Return (x, y) of the center of cell containing provided text 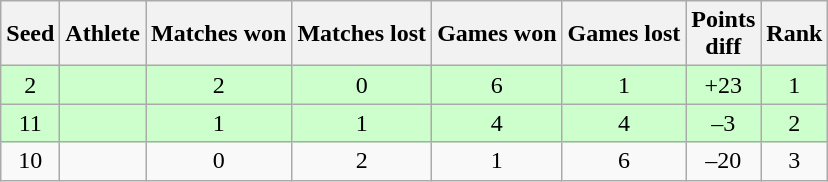
+23 (724, 85)
3 (794, 161)
Seed (30, 34)
Pointsdiff (724, 34)
–20 (724, 161)
–3 (724, 123)
Games won (497, 34)
Games lost (624, 34)
Matches lost (362, 34)
Matches won (219, 34)
11 (30, 123)
10 (30, 161)
Rank (794, 34)
Athlete (103, 34)
